Detect which cell encompasses the target text, then output its (X, Y) center coordinate. 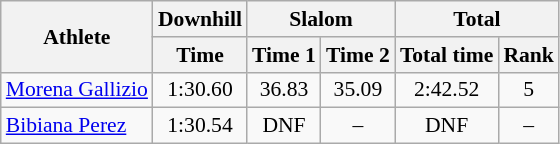
Downhill (200, 19)
36.83 (284, 90)
Total (477, 19)
Time 1 (284, 55)
35.09 (358, 90)
5 (528, 90)
Athlete (77, 36)
Slalom (321, 19)
1:30.54 (200, 126)
Bibiana Perez (77, 126)
Rank (528, 55)
Time (200, 55)
Total time (446, 55)
2:42.52 (446, 90)
Morena Gallizio (77, 90)
Time 2 (358, 55)
1:30.60 (200, 90)
